Extract the (X, Y) coordinate from the center of the cell holding the provided text.  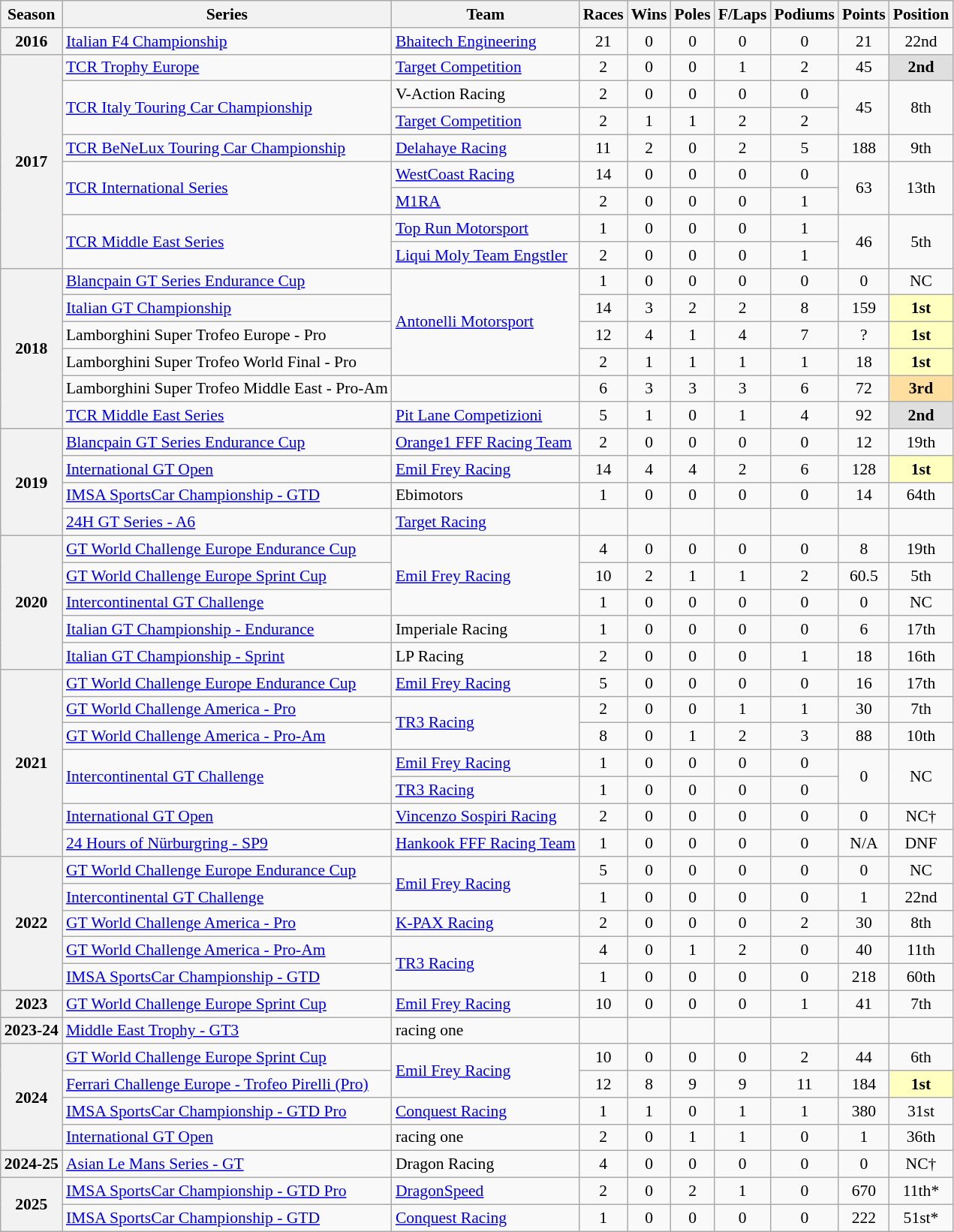
2024 (32, 1098)
Antonelli Motorsport (486, 321)
670 (864, 1191)
Vincenzo Sospiri Racing (486, 817)
3rd (921, 389)
Orange1 FFF Racing Team (486, 442)
TCR Italy Touring Car Championship (227, 108)
380 (864, 1111)
Podiums (805, 14)
Liqui Moly Team Engstler (486, 255)
24 Hours of Nürburgring - SP9 (227, 844)
10th (921, 736)
6th (921, 1058)
36th (921, 1137)
159 (864, 309)
N/A (864, 844)
Position (921, 14)
31st (921, 1111)
88 (864, 736)
Hankook FFF Racing Team (486, 844)
Lamborghini Super Trofeo World Final - Pro (227, 362)
2021 (32, 763)
2017 (32, 161)
72 (864, 389)
2023 (32, 1004)
41 (864, 1004)
Series (227, 14)
24H GT Series - A6 (227, 523)
F/Laps (743, 14)
Ebimotors (486, 496)
128 (864, 469)
222 (864, 1218)
16 (864, 683)
Imperiale Racing (486, 630)
7 (805, 336)
2019 (32, 482)
WestCoast Racing (486, 175)
Bhaitech Engineering (486, 41)
Points (864, 14)
60.5 (864, 576)
2016 (32, 41)
2022 (32, 923)
Target Racing (486, 523)
64th (921, 496)
46 (864, 242)
16th (921, 656)
Races (603, 14)
Lamborghini Super Trofeo Europe - Pro (227, 336)
Italian GT Championship - Sprint (227, 656)
Middle East Trophy - GT3 (227, 1031)
? (864, 336)
Season (32, 14)
63 (864, 188)
11th* (921, 1191)
44 (864, 1058)
Italian GT Championship - Endurance (227, 630)
Dragon Racing (486, 1164)
Team (486, 14)
Ferrari Challenge Europe - Trofeo Pirelli (Pro) (227, 1084)
92 (864, 416)
Asian Le Mans Series - GT (227, 1164)
2024-25 (32, 1164)
9th (921, 148)
60th (921, 977)
Poles (693, 14)
13th (921, 188)
Wins (649, 14)
TCR Trophy Europe (227, 68)
218 (864, 977)
Lamborghini Super Trofeo Middle East - Pro-Am (227, 389)
Italian F4 Championship (227, 41)
40 (864, 950)
LP Racing (486, 656)
Top Run Motorsport (486, 228)
184 (864, 1084)
M1RA (486, 202)
TCR BeNeLux Touring Car Championship (227, 148)
DNF (921, 844)
11th (921, 950)
51st* (921, 1218)
Delahaye Racing (486, 148)
TCR International Series (227, 188)
2025 (32, 1204)
2020 (32, 603)
V-Action Racing (486, 95)
2018 (32, 348)
Italian GT Championship (227, 309)
K-PAX Racing (486, 923)
2023-24 (32, 1031)
188 (864, 148)
DragonSpeed (486, 1191)
Pit Lane Competizioni (486, 416)
